Detect which cell encompasses the target text, then output its (X, Y) center coordinate. 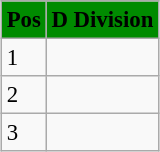
Pos (24, 20)
2 (24, 95)
D Division (102, 20)
3 (24, 133)
1 (24, 57)
